Provide the (x, y) coordinate of the cell's center where the given text is located.  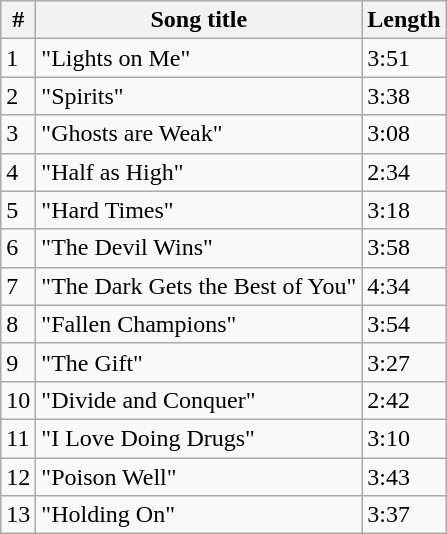
2:42 (404, 400)
"I Love Doing Drugs" (199, 438)
7 (18, 286)
6 (18, 248)
3:27 (404, 362)
9 (18, 362)
4:34 (404, 286)
Length (404, 20)
3:58 (404, 248)
3:18 (404, 210)
5 (18, 210)
3:38 (404, 96)
"Hard Times" (199, 210)
3 (18, 134)
3:37 (404, 515)
11 (18, 438)
"Fallen Champions" (199, 324)
8 (18, 324)
"The Dark Gets the Best of You" (199, 286)
# (18, 20)
10 (18, 400)
12 (18, 477)
"Divide and Conquer" (199, 400)
2 (18, 96)
"Half as High" (199, 172)
3:43 (404, 477)
"The Gift" (199, 362)
2:34 (404, 172)
"Spirits" (199, 96)
4 (18, 172)
Song title (199, 20)
1 (18, 58)
3:54 (404, 324)
3:08 (404, 134)
"Lights on Me" (199, 58)
"Ghosts are Weak" (199, 134)
"The Devil Wins" (199, 248)
"Holding On" (199, 515)
3:10 (404, 438)
13 (18, 515)
3:51 (404, 58)
"Poison Well" (199, 477)
